Provide the [X, Y] coordinate of the cell's center where the given text is located.  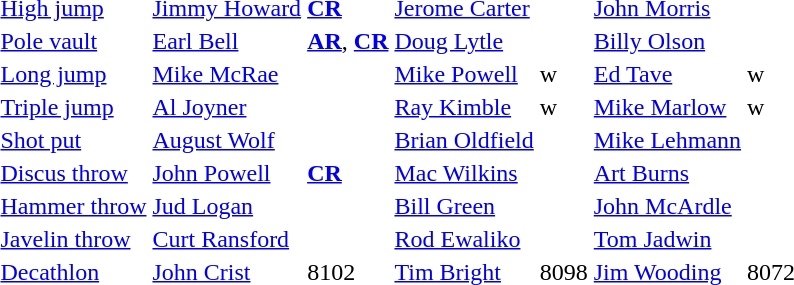
CR [348, 173]
Ray Kimble [464, 107]
Curt Ransford [227, 239]
Billy Olson [667, 41]
John McArdle [667, 206]
Mike Marlow [667, 107]
Brian Oldfield [464, 140]
August Wolf [227, 140]
Mike McRae [227, 74]
Art Burns [667, 173]
AR, CR [348, 41]
Ed Tave [667, 74]
John Powell [227, 173]
Mike Powell [464, 74]
Earl Bell [227, 41]
Rod Ewaliko [464, 239]
Jud Logan [227, 206]
Tom Jadwin [667, 239]
Mike Lehmann [667, 140]
Doug Lytle [464, 41]
Al Joyner [227, 107]
Mac Wilkins [464, 173]
Bill Green [464, 206]
